Scan for the cell matching the given text and deliver its (X, Y) coordinate at center. 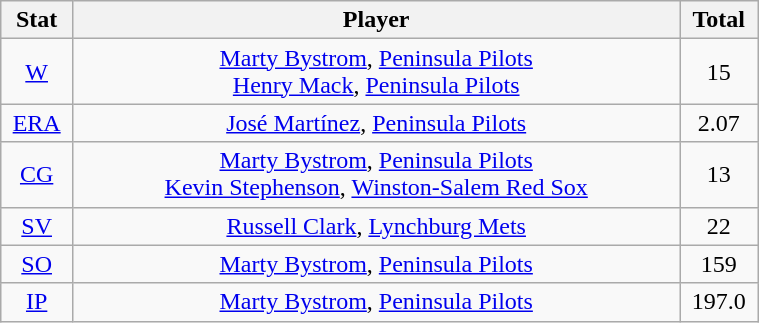
SO (37, 264)
W (37, 72)
Russell Clark, Lynchburg Mets (376, 226)
2.07 (719, 123)
Stat (37, 20)
159 (719, 264)
Total (719, 20)
197.0 (719, 302)
15 (719, 72)
IP (37, 302)
José Martínez, Peninsula Pilots (376, 123)
ERA (37, 123)
13 (719, 174)
SV (37, 226)
CG (37, 174)
22 (719, 226)
Player (376, 20)
Marty Bystrom, Peninsula Pilots Kevin Stephenson, Winston-Salem Red Sox (376, 174)
Marty Bystrom, Peninsula Pilots Henry Mack, Peninsula Pilots (376, 72)
